Scan for the cell matching the given text and deliver its [x, y] coordinate at center. 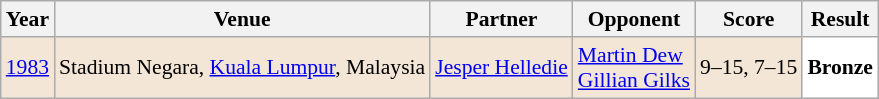
Partner [502, 19]
Year [28, 19]
9–15, 7–15 [748, 68]
Bronze [840, 68]
Venue [242, 19]
Opponent [634, 19]
Martin Dew Gillian Gilks [634, 68]
Stadium Negara, Kuala Lumpur, Malaysia [242, 68]
Result [840, 19]
Jesper Helledie [502, 68]
1983 [28, 68]
Score [748, 19]
